Determine the [X, Y] coordinate at the center of the cell enclosing the given text.  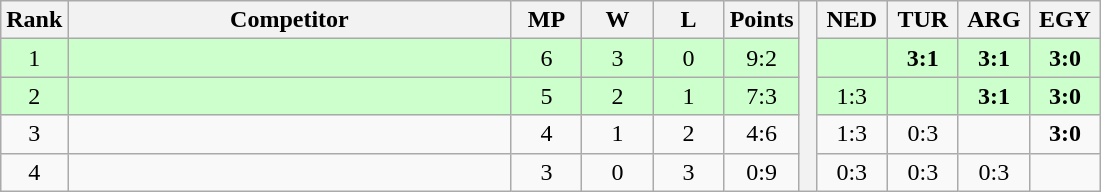
ARG [994, 20]
7:3 [762, 96]
NED [852, 20]
L [688, 20]
W [618, 20]
Rank [34, 20]
9:2 [762, 58]
Points [762, 20]
EGY [1064, 20]
5 [546, 96]
4:6 [762, 134]
6 [546, 58]
Competitor [290, 20]
0:9 [762, 172]
MP [546, 20]
TUR [922, 20]
